Search for the cell housing the specified text and yield its (x, y) center coordinate. 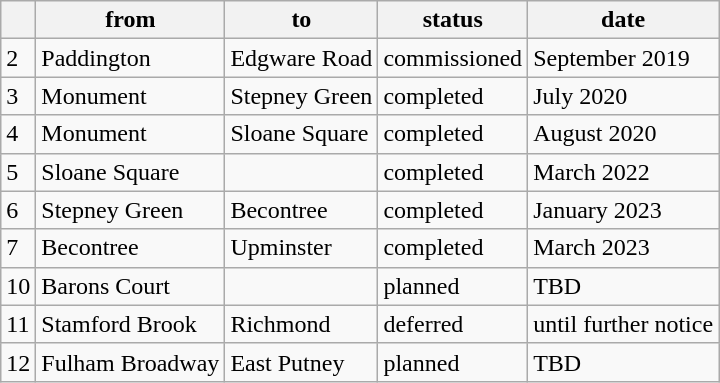
Upminster (302, 248)
until further notice (624, 324)
Richmond (302, 324)
2 (18, 58)
Stamford Brook (130, 324)
deferred (453, 324)
to (302, 20)
date (624, 20)
4 (18, 134)
12 (18, 362)
July 2020 (624, 96)
September 2019 (624, 58)
3 (18, 96)
10 (18, 286)
11 (18, 324)
commissioned (453, 58)
Paddington (130, 58)
Barons Court (130, 286)
5 (18, 172)
6 (18, 210)
March 2023 (624, 248)
East Putney (302, 362)
Edgware Road (302, 58)
March 2022 (624, 172)
7 (18, 248)
August 2020 (624, 134)
Fulham Broadway (130, 362)
from (130, 20)
status (453, 20)
January 2023 (624, 210)
